Return (x, y) of the center of cell containing provided text 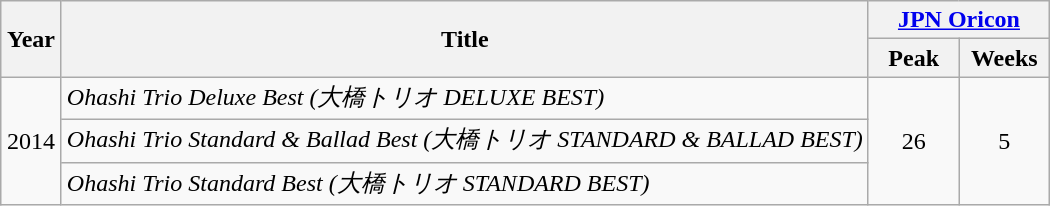
5 (1004, 141)
Year (32, 39)
Peak (914, 58)
Ohashi Trio Deluxe Best (大橋トリオ DELUXE BEST) (464, 98)
Weeks (1004, 58)
2014 (32, 141)
JPN Oricon (958, 20)
26 (914, 141)
Ohashi Trio Standard & Ballad Best (大橋トリオ STANDARD & BALLAD BEST) (464, 140)
Title (464, 39)
Ohashi Trio Standard Best (大橋トリオ STANDARD BEST) (464, 184)
